Locate the cell with the specified text and output its (X, Y) center coordinate. 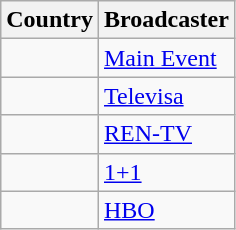
Main Event (166, 58)
Televisa (166, 96)
Country (50, 20)
HBO (166, 210)
REN-TV (166, 134)
Broadcaster (166, 20)
1+1 (166, 172)
